Detect which cell encompasses the target text, then output its [x, y] center coordinate. 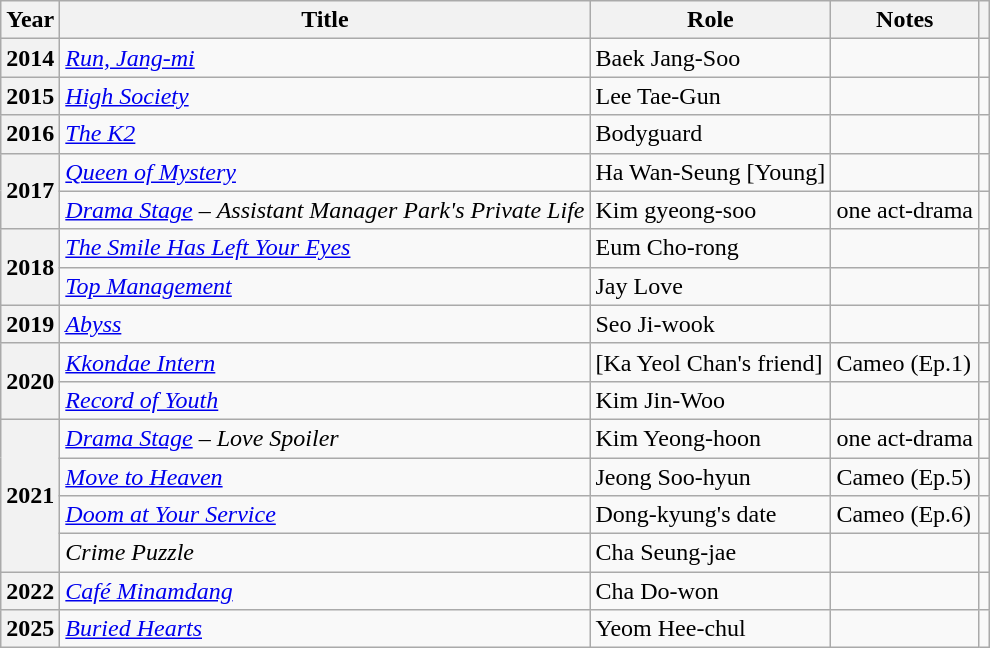
High Society [325, 96]
Eum Cho-rong [710, 248]
Year [30, 20]
Dong-kyung's date [710, 515]
Top Management [325, 286]
Cameo (Ep.6) [905, 515]
Kim Yeong-hoon [710, 438]
2016 [30, 134]
Jeong Soo-hyun [710, 477]
Doom at Your Service [325, 515]
Drama Stage – Love Spoiler [325, 438]
Drama Stage – Assistant Manager Park's Private Life [325, 210]
Seo Ji-wook [710, 324]
Move to Heaven [325, 477]
Kim Jin-Woo [710, 400]
Cha Do-won [710, 591]
2014 [30, 58]
Record of Youth [325, 400]
2022 [30, 591]
Crime Puzzle [325, 553]
Jay Love [710, 286]
The Smile Has Left Your Eyes [325, 248]
Title [325, 20]
2015 [30, 96]
2017 [30, 191]
The K2 [325, 134]
Cameo (Ep.5) [905, 477]
Abyss [325, 324]
Bodyguard [710, 134]
Baek Jang-Soo [710, 58]
Café Minamdang [325, 591]
2025 [30, 629]
Role [710, 20]
Cha Seung-jae [710, 553]
Queen of Mystery [325, 172]
2018 [30, 267]
Run, Jang-mi [325, 58]
Notes [905, 20]
Buried Hearts [325, 629]
Lee Tae-Gun [710, 96]
Ha Wan-Seung [Young] [710, 172]
Yeom Hee-chul [710, 629]
Kim gyeong-soo [710, 210]
[Ka Yeol Chan's friend] [710, 362]
Cameo (Ep.1) [905, 362]
2021 [30, 495]
2020 [30, 381]
Kkondae Intern [325, 362]
2019 [30, 324]
